Identify which cell holds the provided text, then report its [x, y] central coordinate. 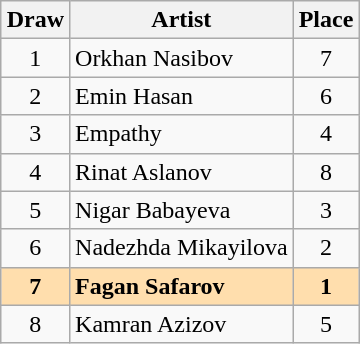
Emin Hasan [182, 96]
Orkhan Nasibov [182, 58]
Fagan Safarov [182, 286]
Artist [182, 20]
Place [326, 20]
Rinat Aslanov [182, 172]
Draw [35, 20]
Kamran Azizov [182, 324]
Nigar Babayeva [182, 210]
Empathy [182, 134]
Nadezhda Mikayilova [182, 248]
